Locate the cell with the specified text and output its [X, Y] center coordinate. 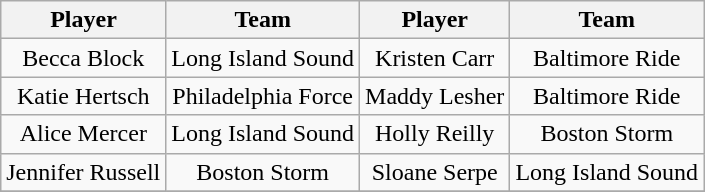
Philadelphia Force [263, 96]
Sloane Serpe [435, 172]
Jennifer Russell [84, 172]
Kristen Carr [435, 58]
Alice Mercer [84, 134]
Maddy Lesher [435, 96]
Katie Hertsch [84, 96]
Holly Reilly [435, 134]
Becca Block [84, 58]
